Identify which cell holds the provided text, then report its (x, y) central coordinate. 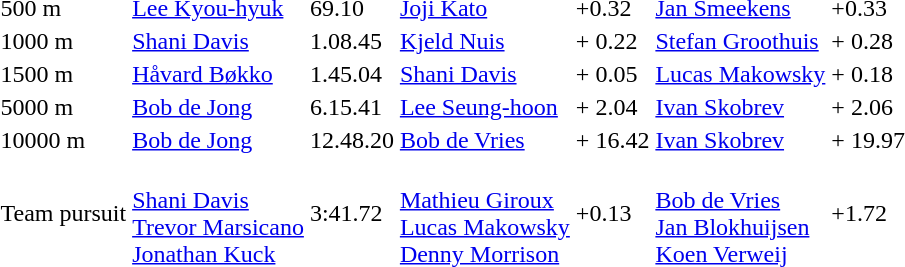
Lucas Makowsky (740, 74)
Håvard Bøkko (218, 74)
12.48.20 (352, 140)
1.45.04 (352, 74)
1.08.45 (352, 41)
6.15.41 (352, 107)
+ 0.22 (612, 41)
+ 0.05 (612, 74)
Stefan Groothuis (740, 41)
Kjeld Nuis (484, 41)
Bob de Vries (484, 140)
+ 16.42 (612, 140)
+ 2.04 (612, 107)
Lee Seung-hoon (484, 107)
